Return [x, y] of the center of cell containing provided text 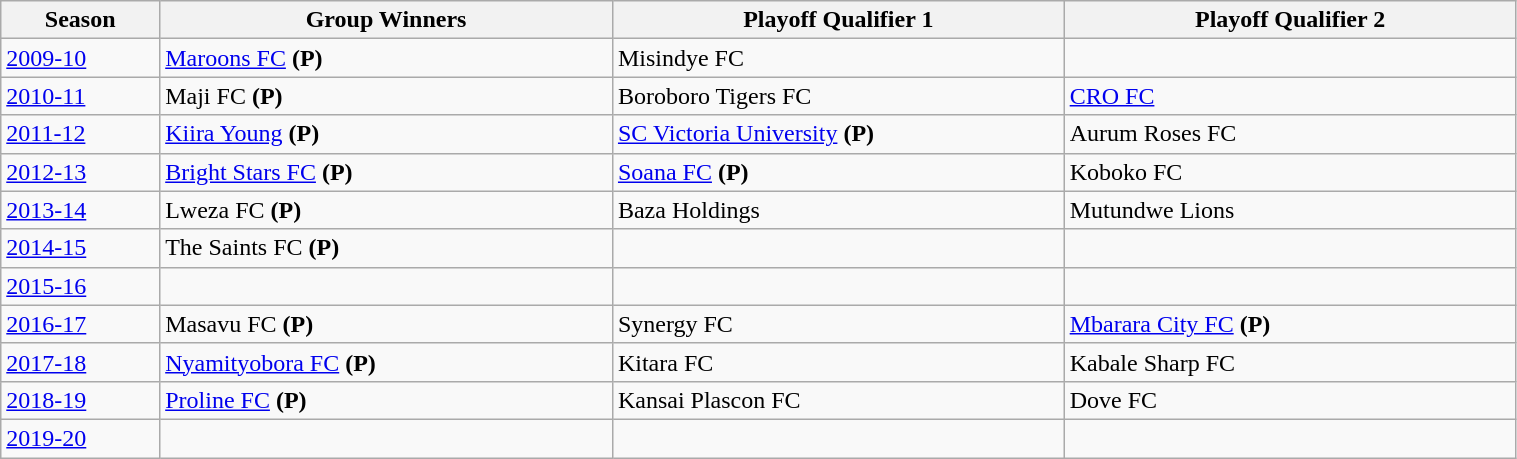
2018-19 [80, 400]
Maroons FC (P) [386, 58]
Kiira Young (P) [386, 134]
CRO FC [1290, 96]
2012-13 [80, 172]
Mbarara City FC (P) [1290, 324]
Dove FC [1290, 400]
Aurum Roses FC [1290, 134]
Mutundwe Lions [1290, 210]
2016-17 [80, 324]
Proline FC (P) [386, 400]
Kansai Plascon FC [838, 400]
2014-15 [80, 248]
The Saints FC (P) [386, 248]
2011-12 [80, 134]
2015-16 [80, 286]
Nyamityobora FC (P) [386, 362]
Maji FC (P) [386, 96]
2009-10 [80, 58]
2017-18 [80, 362]
2013-14 [80, 210]
Baza Holdings [838, 210]
Synergy FC [838, 324]
Koboko FC [1290, 172]
Playoff Qualifier 1 [838, 20]
Lweza FC (P) [386, 210]
Bright Stars FC (P) [386, 172]
SC Victoria University (P) [838, 134]
Playoff Qualifier 2 [1290, 20]
Boroboro Tigers FC [838, 96]
2019-20 [80, 438]
Kitara FC [838, 362]
Masavu FC (P) [386, 324]
Soana FC (P) [838, 172]
Kabale Sharp FC [1290, 362]
2010-11 [80, 96]
Group Winners [386, 20]
Misindye FC [838, 58]
Season [80, 20]
